Output the (X, Y) coordinate of the center of the cell containing the given text.  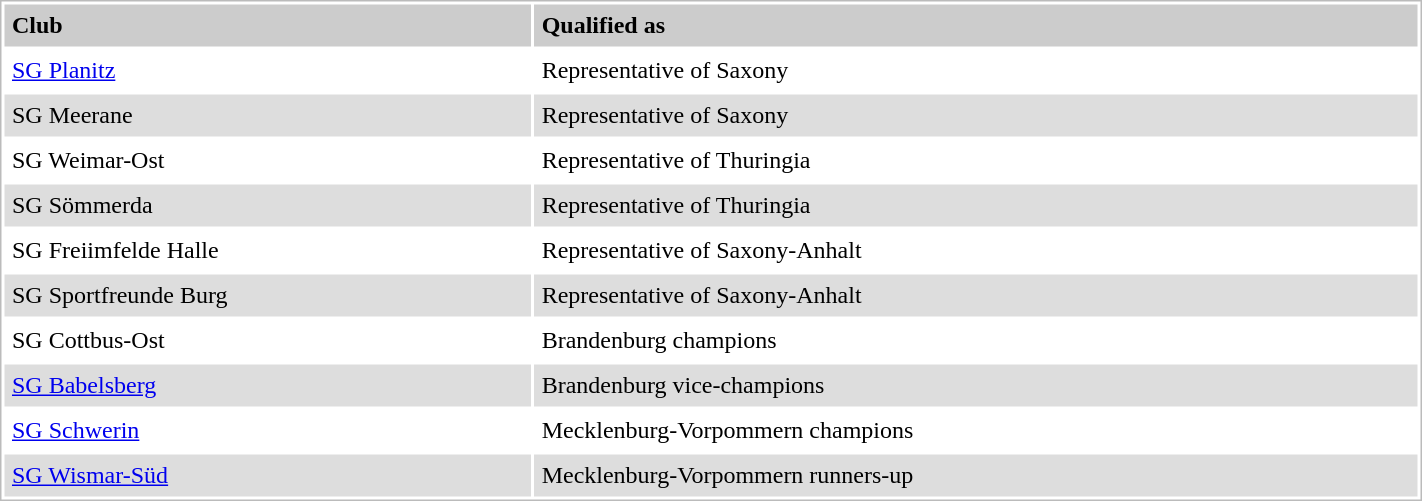
Brandenburg champions (976, 341)
SG Cottbus-Ost (268, 341)
Qualified as (976, 25)
Mecklenburg-Vorpommern champions (976, 431)
SG Planitz (268, 71)
SG Babelsberg (268, 385)
SG Weimar-Ost (268, 161)
SG Sportfreunde Burg (268, 295)
SG Meerane (268, 115)
SG Wismar-Süd (268, 475)
SG Freiimfelde Halle (268, 251)
SG Schwerin (268, 431)
SG Sömmerda (268, 205)
Club (268, 25)
Brandenburg vice-champions (976, 385)
Mecklenburg-Vorpommern runners-up (976, 475)
